For the text-containing cell, return its midpoint in [X, Y] coordinate format. 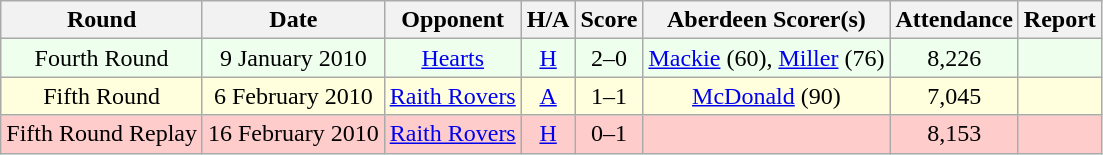
9 January 2010 [293, 58]
7,045 [954, 96]
H/A [548, 20]
8,226 [954, 58]
Aberdeen Scorer(s) [766, 20]
Report [1060, 20]
Round [102, 20]
0–1 [609, 134]
Opponent [452, 20]
Attendance [954, 20]
Fourth Round [102, 58]
Fifth Round [102, 96]
Score [609, 20]
1–1 [609, 96]
Fifth Round Replay [102, 134]
A [548, 96]
Hearts [452, 58]
Date [293, 20]
8,153 [954, 134]
16 February 2010 [293, 134]
6 February 2010 [293, 96]
McDonald (90) [766, 96]
2–0 [609, 58]
Mackie (60), Miller (76) [766, 58]
